Extract the [x, y] coordinate from the center of the cell holding the provided text.  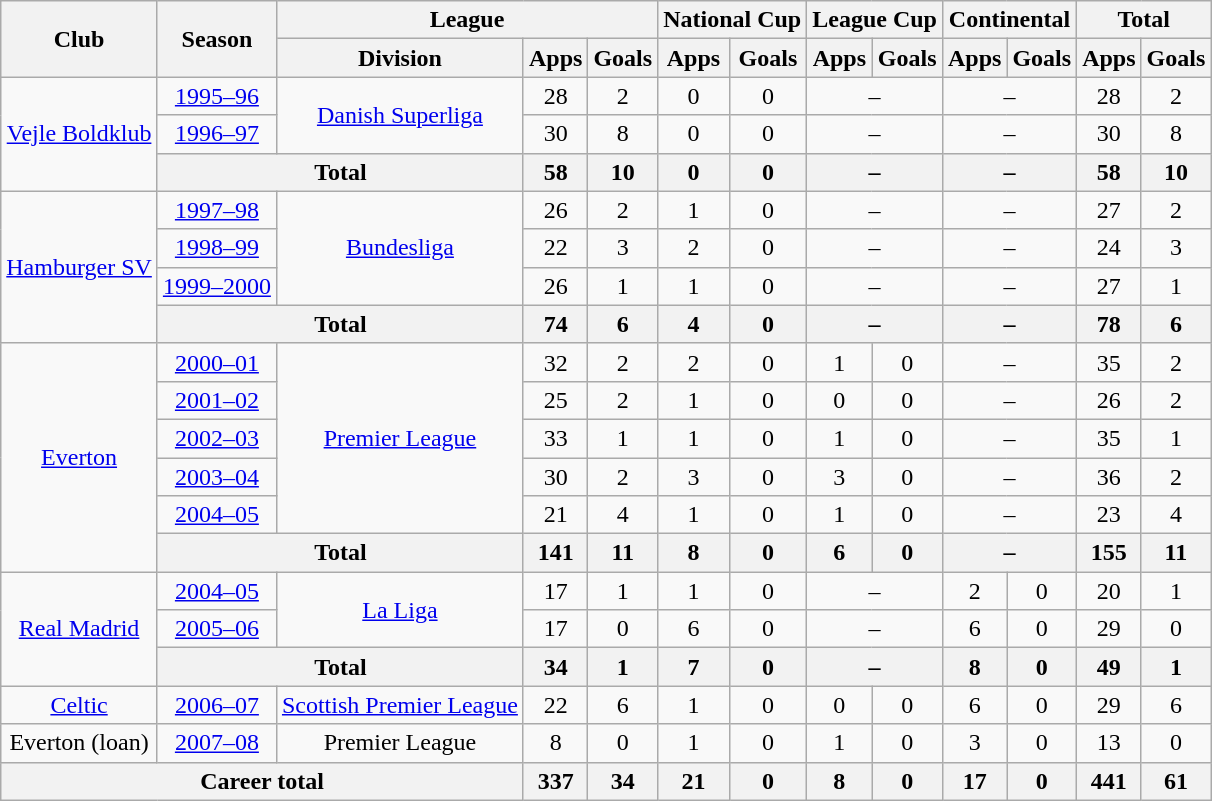
2000–01 [216, 362]
141 [555, 553]
155 [1109, 553]
2001–02 [216, 400]
Real Madrid [80, 629]
2007–08 [216, 743]
Club [80, 39]
13 [1109, 743]
Scottish Premier League [400, 705]
33 [555, 438]
78 [1109, 324]
24 [1109, 248]
2006–07 [216, 705]
Division [400, 58]
20 [1109, 591]
League [466, 20]
National Cup [732, 20]
2005–06 [216, 629]
61 [1176, 781]
Everton (loan) [80, 743]
2002–03 [216, 438]
1995–96 [216, 96]
Season [216, 39]
Career total [262, 781]
1999–2000 [216, 286]
Everton [80, 457]
1996–97 [216, 134]
1997–98 [216, 210]
7 [694, 667]
49 [1109, 667]
Vejle Boldklub [80, 134]
25 [555, 400]
36 [1109, 477]
Celtic [80, 705]
441 [1109, 781]
23 [1109, 515]
1998–99 [216, 248]
La Liga [400, 610]
Continental [1009, 20]
2003–04 [216, 477]
Hamburger SV [80, 267]
Bundesliga [400, 248]
League Cup [875, 20]
Danish Superliga [400, 115]
74 [555, 324]
337 [555, 781]
32 [555, 362]
